Identify which cell holds the provided text, then report its [X, Y] central coordinate. 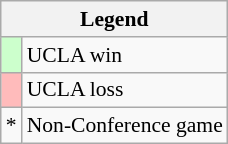
UCLA win [125, 55]
* [12, 126]
Non-Conference game [125, 126]
Legend [114, 19]
UCLA loss [125, 90]
